Return [x, y] of the center of cell containing provided text 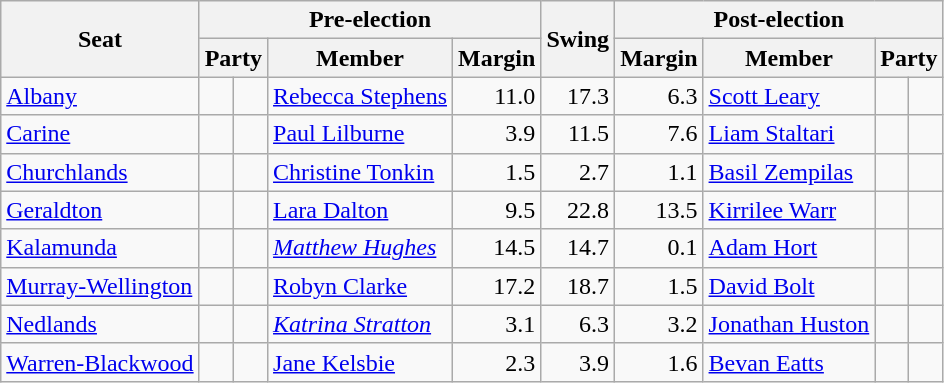
Rebecca Stephens [360, 96]
2.3 [497, 362]
Murray-Wellington [100, 286]
Robyn Clarke [360, 286]
2.7 [578, 172]
Katrina Stratton [360, 324]
Kirrilee Warr [789, 210]
Scott Leary [789, 96]
17.2 [497, 286]
17.3 [578, 96]
Geraldton [100, 210]
3.1 [497, 324]
1.6 [659, 362]
Lara Dalton [360, 210]
11.5 [578, 134]
Jane Kelsbie [360, 362]
Adam Hort [789, 248]
11.0 [497, 96]
3.2 [659, 324]
Kalamunda [100, 248]
Christine Tonkin [360, 172]
Churchlands [100, 172]
1.1 [659, 172]
13.5 [659, 210]
Paul Lilburne [360, 134]
Pre-election [370, 20]
14.5 [497, 248]
Albany [100, 96]
Seat [100, 39]
Swing [578, 39]
Carine [100, 134]
14.7 [578, 248]
18.7 [578, 286]
Warren-Blackwood [100, 362]
Bevan Eatts [789, 362]
Matthew Hughes [360, 248]
7.6 [659, 134]
Liam Staltari [789, 134]
22.8 [578, 210]
0.1 [659, 248]
9.5 [497, 210]
Jonathan Huston [789, 324]
David Bolt [789, 286]
Basil Zempilas [789, 172]
Nedlands [100, 324]
Post-election [779, 20]
